Capture the cell that displays the provided text and extract its [X, Y] central coordinate. 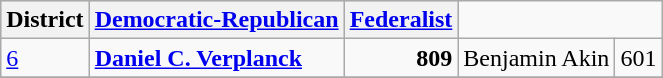
6 [45, 58]
Benjamin Akin [536, 58]
601 [638, 58]
809 [401, 58]
Democratic-Republican [216, 20]
Daniel C. Verplanck [216, 58]
District [45, 20]
Federalist [401, 20]
